Extract the (x, y) coordinate from the center of the cell holding the provided text.  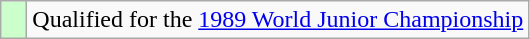
Qualified for the 1989 World Junior Championship (278, 20)
